Search for the cell housing the specified text and yield its (X, Y) center coordinate. 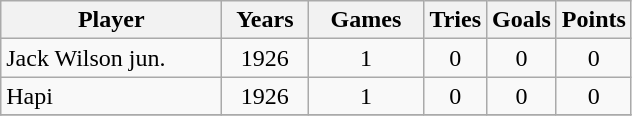
Hapi (112, 96)
Games (366, 20)
Goals (522, 20)
Tries (456, 20)
Jack Wilson jun. (112, 58)
Player (112, 20)
Years (265, 20)
Points (594, 20)
